Identify which cell holds the provided text, then report its [x, y] central coordinate. 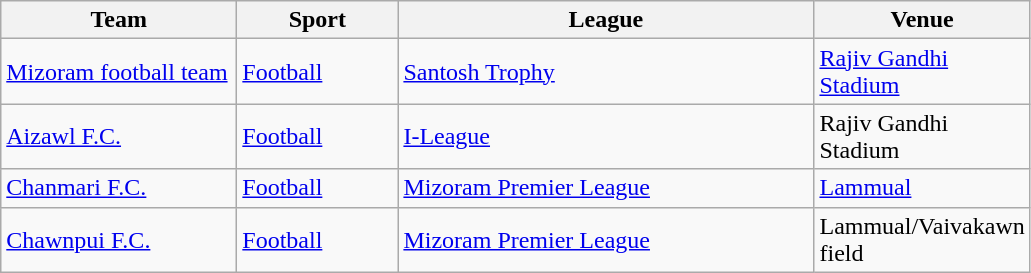
Sport [318, 20]
I-League [606, 136]
Lammual [922, 188]
Team [119, 20]
Chanmari F.C. [119, 188]
Lammual/Vaivakawn field [922, 240]
League [606, 20]
Mizoram football team [119, 72]
Venue [922, 20]
Aizawl F.C. [119, 136]
Santosh Trophy [606, 72]
Chawnpui F.C. [119, 240]
